Output the [x, y] coordinate of the center of the cell containing the given text.  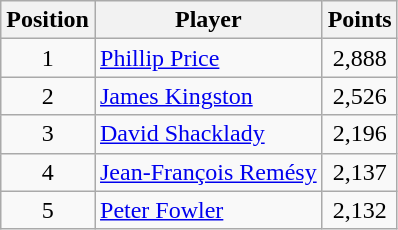
2,137 [360, 172]
3 [48, 134]
Points [360, 20]
2 [48, 96]
5 [48, 210]
4 [48, 172]
2,526 [360, 96]
2,888 [360, 58]
1 [48, 58]
Peter Fowler [208, 210]
2,196 [360, 134]
Player [208, 20]
James Kingston [208, 96]
2,132 [360, 210]
Phillip Price [208, 58]
Position [48, 20]
Jean-François Remésy [208, 172]
David Shacklady [208, 134]
